Find where the given text appears and provide that cell's center as (X, Y) coordinate. 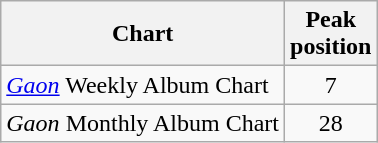
Chart (143, 34)
Peakposition (331, 34)
Gaon Monthly Album Chart (143, 123)
Gaon Weekly Album Chart (143, 85)
28 (331, 123)
7 (331, 85)
